From the cell containing the given text, extract its center point as (x, y) coordinate. 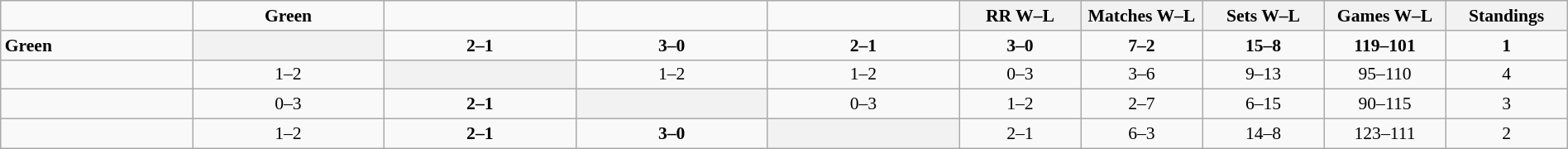
7–2 (1141, 46)
Standings (1507, 16)
4 (1507, 74)
2 (1507, 134)
14–8 (1264, 134)
RR W–L (1021, 16)
Games W–L (1384, 16)
1 (1507, 46)
90–115 (1384, 104)
2–7 (1141, 104)
6–3 (1141, 134)
3 (1507, 104)
9–13 (1264, 74)
6–15 (1264, 104)
119–101 (1384, 46)
3–6 (1141, 74)
95–110 (1384, 74)
15–8 (1264, 46)
Matches W–L (1141, 16)
Sets W–L (1264, 16)
123–111 (1384, 134)
